Detect which cell encompasses the target text, then output its (X, Y) center coordinate. 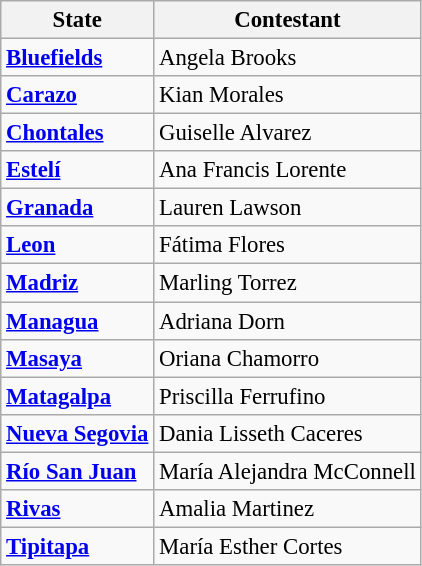
Priscilla Ferrufino (288, 396)
Leon (78, 245)
Kian Morales (288, 95)
Managua (78, 321)
Marling Torrez (288, 283)
Tipitapa (78, 546)
Amalia Martinez (288, 509)
State (78, 20)
Fátima Flores (288, 245)
Dania Lisseth Caceres (288, 433)
Contestant (288, 20)
Granada (78, 208)
Río San Juan (78, 471)
Lauren Lawson (288, 208)
Rivas (78, 509)
María Esther Cortes (288, 546)
Nueva Segovia (78, 433)
Oriana Chamorro (288, 358)
Adriana Dorn (288, 321)
Madriz (78, 283)
Ana Francis Lorente (288, 170)
Matagalpa (78, 396)
Bluefields (78, 58)
Angela Brooks (288, 58)
Carazo (78, 95)
Chontales (78, 133)
María Alejandra McConnell (288, 471)
Guiselle Alvarez (288, 133)
Masaya (78, 358)
Estelí (78, 170)
